Output the [x, y] coordinate of the center of the cell containing the given text.  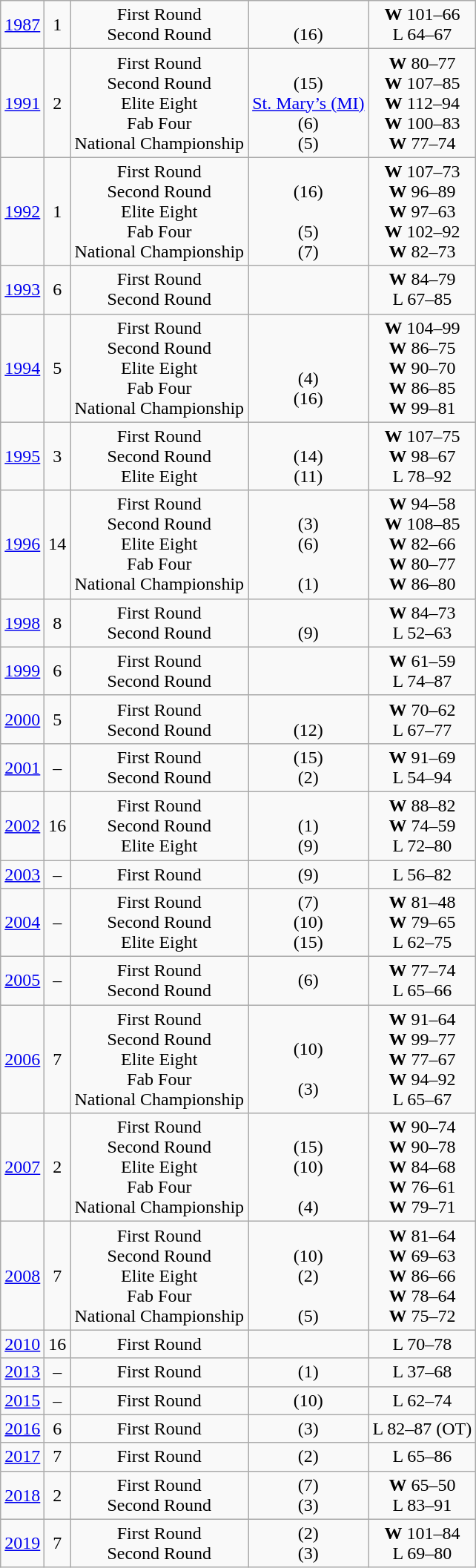
2013 [22, 1372]
(15) (2) [308, 767]
1996 [22, 544]
L 62–74 [423, 1400]
2015 [22, 1400]
(15) (10) (4) [308, 1167]
2004 [22, 923]
1993 [22, 289]
(1) [308, 1372]
1995 [22, 456]
W 94–58W 108–85W 82–66W 80–77W 86–80 [423, 544]
W 91–64 W 99–77W 77–67 W 94–92 L 65–67 [423, 1059]
1991 [22, 103]
W 81–64 W 69–63 W 86–66 W 78–64 W 75–72 [423, 1276]
1998 [22, 623]
W 84–73L 52–63 [423, 623]
W 65–50 L 83–91 [423, 1495]
2016 [22, 1429]
L 65–86 [423, 1457]
8 [58, 623]
(6) [308, 981]
(3) (6) (1) [308, 544]
(10) (2) (5) [308, 1276]
2002 [22, 826]
(12) [308, 719]
1992 [22, 211]
(2) (3) [308, 1543]
W 61–59 L 74–87 [423, 671]
2017 [22, 1457]
2006 [22, 1059]
W 77–74 L 65–66 [423, 981]
W 91–69 L 54–94 [423, 767]
2018 [22, 1495]
(7) (3) [308, 1495]
1987 [22, 25]
2000 [22, 719]
(3) [308, 1429]
L 82–87 (OT) [423, 1429]
W 84–79L 67–85 [423, 289]
W 81–48 W 79–65 L 62–75 [423, 923]
(15) St. Mary’s (MI) (6) (5) [308, 103]
W 104–99 W 86–75W 90–70W 86–85W 99–81 [423, 368]
2008 [22, 1276]
L 56–82 [423, 874]
(1) (9) [308, 826]
2007 [22, 1167]
W 101–66L 64–67 [423, 25]
2001 [22, 767]
1999 [22, 671]
W 101–84 L 69–80 [423, 1543]
W 70–62 L 67–77 [423, 719]
W 80–77W 107–85W 112–94W 100–83W 77–74 [423, 103]
(2) [308, 1457]
3 [58, 456]
2003 [22, 874]
2005 [22, 981]
2010 [22, 1344]
L 70–78 [423, 1344]
(16) (5) (7) [308, 211]
(7) (10) (15) [308, 923]
2019 [22, 1543]
W 90–74 W 90–78 W 84–68 W 76–61 W 79–71 [423, 1167]
(14) (11) [308, 456]
W 107–73W 96–89W 97–63W 102–92W 82–73 [423, 211]
(10) [308, 1400]
(10) (3) [308, 1059]
W 88–82W 74–59 L 72–80 [423, 826]
1994 [22, 368]
14 [58, 544]
(4) (16) [308, 368]
L 37–68 [423, 1372]
(16) [308, 25]
W 107–75W 98–67 L 78–92 [423, 456]
